Search for the cell housing the specified text and yield its (x, y) center coordinate. 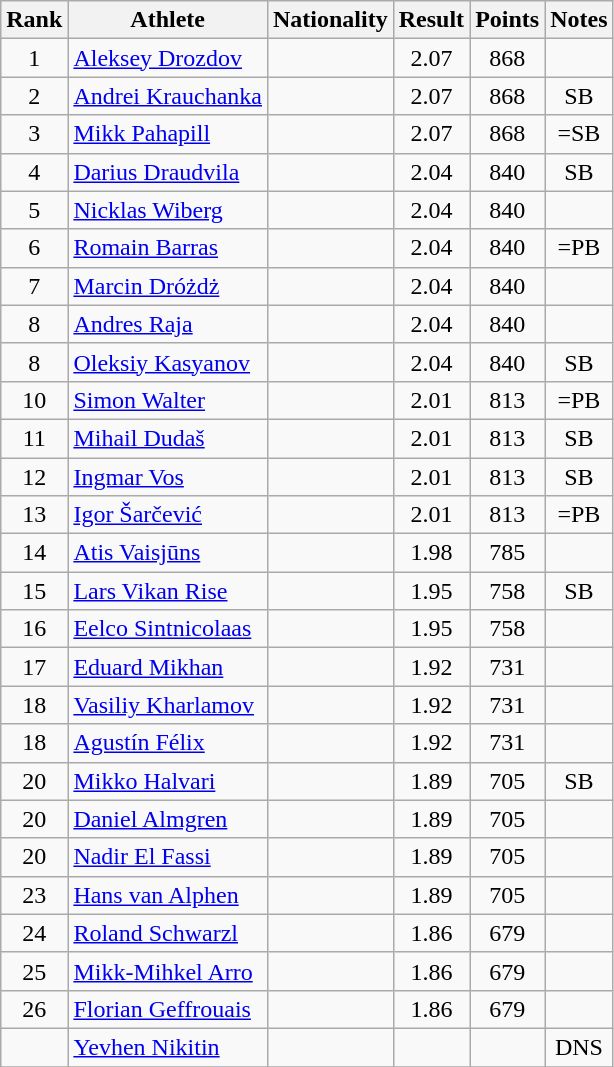
Eelco Sintnicolaas (168, 629)
Florian Geffrouais (168, 1009)
Simon Walter (168, 400)
1.98 (431, 553)
=SB (579, 134)
Nadir El Fassi (168, 857)
14 (34, 553)
Result (431, 20)
Mikk-Mihkel Arro (168, 971)
Mikk Pahapill (168, 134)
Igor Šarčević (168, 515)
Athlete (168, 20)
Mikko Halvari (168, 781)
6 (34, 248)
Daniel Almgren (168, 819)
24 (34, 933)
Yevhen Nikitin (168, 1047)
4 (34, 172)
Hans van Alphen (168, 895)
Vasiliy Kharlamov (168, 705)
Rank (34, 20)
Ingmar Vos (168, 477)
10 (34, 400)
Andres Raja (168, 324)
Aleksey Drozdov (168, 58)
Nicklas Wiberg (168, 210)
Points (508, 20)
16 (34, 629)
Notes (579, 20)
25 (34, 971)
Roland Schwarzl (168, 933)
Nationality (330, 20)
Mihail Dudaš (168, 438)
Atis Vaisjūns (168, 553)
Lars Vikan Rise (168, 591)
Oleksiy Kasyanov (168, 362)
3 (34, 134)
7 (34, 286)
1 (34, 58)
Agustín Félix (168, 743)
12 (34, 477)
Andrei Krauchanka (168, 96)
Darius Draudvila (168, 172)
26 (34, 1009)
17 (34, 667)
11 (34, 438)
13 (34, 515)
DNS (579, 1047)
Marcin Dróżdż (168, 286)
Eduard Mikhan (168, 667)
785 (508, 553)
2 (34, 96)
15 (34, 591)
Romain Barras (168, 248)
23 (34, 895)
5 (34, 210)
